Detect which cell encompasses the target text, then output its [x, y] center coordinate. 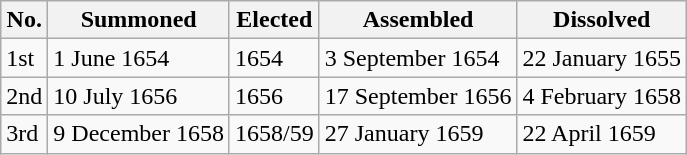
22 April 1659 [602, 134]
1654 [274, 58]
Elected [274, 20]
27 January 1659 [418, 134]
1656 [274, 96]
17 September 1656 [418, 96]
4 February 1658 [602, 96]
10 July 1656 [139, 96]
1658/59 [274, 134]
3rd [24, 134]
1 June 1654 [139, 58]
Dissolved [602, 20]
No. [24, 20]
9 December 1658 [139, 134]
1st [24, 58]
Assembled [418, 20]
Summoned [139, 20]
2nd [24, 96]
3 September 1654 [418, 58]
22 January 1655 [602, 58]
